Pinpoint the cell where the given text exists, returning its [x, y] midpoint coordinate. 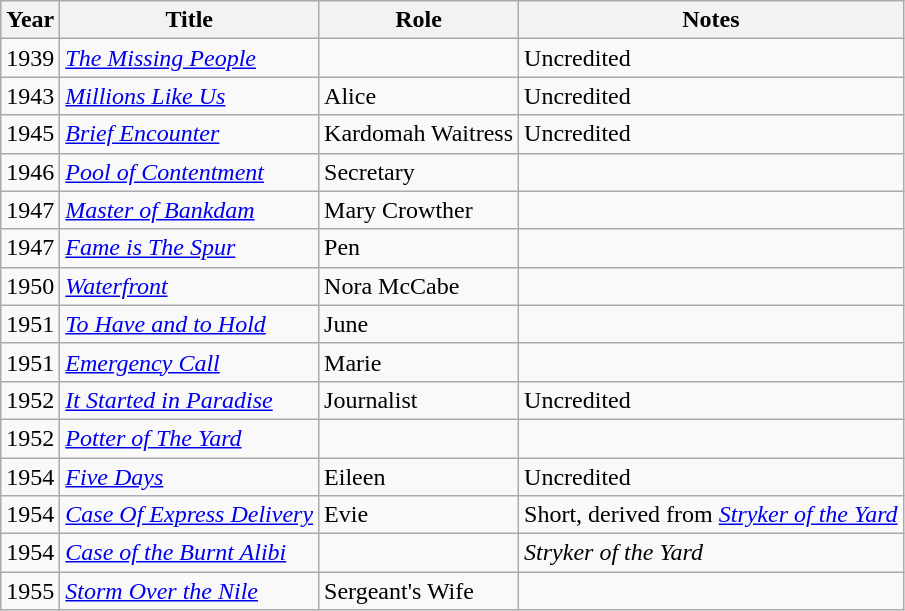
Waterfront [190, 286]
Title [190, 20]
Alice [419, 96]
Eileen [419, 477]
Storm Over the Nile [190, 591]
Sergeant's Wife [419, 591]
Year [30, 20]
Short, derived from Stryker of the Yard [712, 515]
Brief Encounter [190, 134]
Pool of Contentment [190, 172]
Case of the Burnt Alibi [190, 553]
1946 [30, 172]
1950 [30, 286]
Nora McCabe [419, 286]
The Missing People [190, 58]
1955 [30, 591]
Mary Crowther [419, 210]
1945 [30, 134]
Case Of Express Delivery [190, 515]
Millions Like Us [190, 96]
1943 [30, 96]
Notes [712, 20]
Role [419, 20]
Five Days [190, 477]
Kardomah Waitress [419, 134]
Evie [419, 515]
Marie [419, 362]
Emergency Call [190, 362]
Secretary [419, 172]
Journalist [419, 400]
It Started in Paradise [190, 400]
To Have and to Hold [190, 324]
Stryker of the Yard [712, 553]
Fame is The Spur [190, 248]
Master of Bankdam [190, 210]
1939 [30, 58]
Pen [419, 248]
June [419, 324]
Potter of The Yard [190, 438]
